Capture the cell that displays the provided text and extract its (x, y) central coordinate. 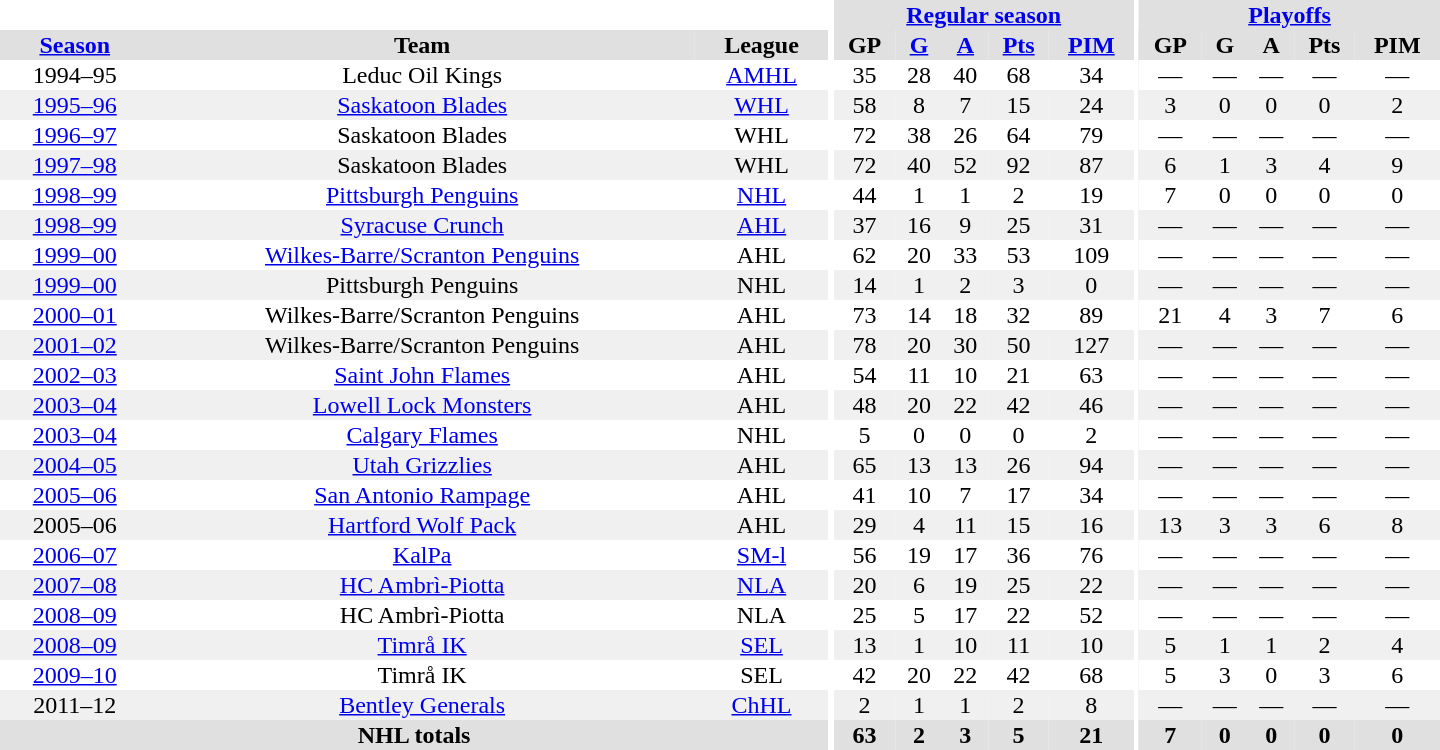
37 (864, 225)
KalPa (422, 555)
Regular season (984, 15)
2009–10 (75, 675)
127 (1092, 345)
2007–08 (75, 585)
64 (1019, 135)
San Antonio Rampage (422, 495)
48 (864, 405)
28 (919, 75)
38 (919, 135)
36 (1019, 555)
1994–95 (75, 75)
Season (75, 45)
League (762, 45)
2011–12 (75, 705)
44 (864, 195)
73 (864, 315)
78 (864, 345)
56 (864, 555)
87 (1092, 165)
2000–01 (75, 315)
54 (864, 375)
Utah Grizzlies (422, 465)
46 (1092, 405)
1997–98 (75, 165)
35 (864, 75)
76 (1092, 555)
Leduc Oil Kings (422, 75)
50 (1019, 345)
29 (864, 525)
Lowell Lock Monsters (422, 405)
2004–05 (75, 465)
58 (864, 105)
2001–02 (75, 345)
109 (1092, 255)
Team (422, 45)
65 (864, 465)
SM-l (762, 555)
33 (965, 255)
Hartford Wolf Pack (422, 525)
Calgary Flames (422, 435)
Playoffs (1290, 15)
62 (864, 255)
1996–97 (75, 135)
30 (965, 345)
NHL totals (414, 735)
41 (864, 495)
24 (1092, 105)
Saint John Flames (422, 375)
2006–07 (75, 555)
AMHL (762, 75)
89 (1092, 315)
2002–03 (75, 375)
Syracuse Crunch (422, 225)
Bentley Generals (422, 705)
1995–96 (75, 105)
31 (1092, 225)
ChHL (762, 705)
79 (1092, 135)
18 (965, 315)
92 (1019, 165)
94 (1092, 465)
53 (1019, 255)
32 (1019, 315)
